Determine the (x, y) coordinate at the center of the cell enclosing the given text.  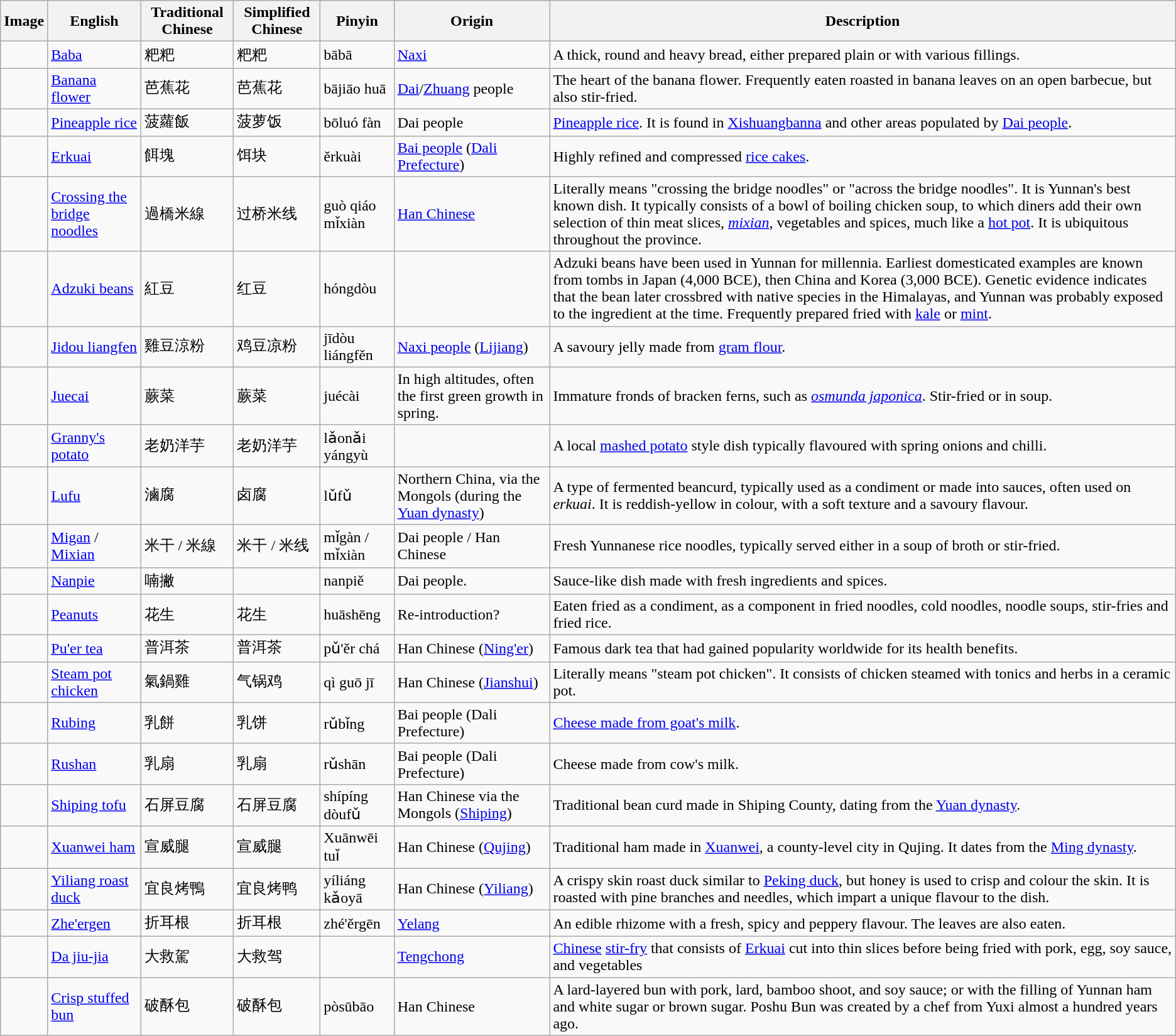
Han Chinese (Yiliang) (472, 890)
Tengchong (472, 957)
過橋米線 (187, 214)
Naxi (472, 55)
Famous dark tea that had gained popularity worldwide for its health benefits. (863, 648)
Xuanwei ham (94, 847)
A thick, round and heavy bread, either prepared plain or with various fillings. (863, 55)
Highly refined and compressed rice cakes. (863, 156)
Dai people / Han Chinese (472, 546)
Han Chinese (Ning'er) (472, 648)
hóngdòu (357, 289)
A savoury jelly made from gram flour. (863, 347)
Fresh Yunnanese rice noodles, typically served either in a soup of broth or stir-fried. (863, 546)
Cheese made from goat's milk. (863, 722)
Erkuai (94, 156)
lǔfǔ (357, 496)
English (94, 21)
雞豆涼粉 (187, 347)
Naxi people (Lijiang) (472, 347)
Da jiu-jia (94, 957)
mǐgàn / mǐxiàn (357, 546)
Jidou liangfen (94, 347)
An edible rhizome with a fresh, spicy and peppery flavour. The leaves are also eaten. (863, 924)
Rushan (94, 764)
Baba (94, 55)
红豆 (277, 289)
喃撇 (187, 581)
紅豆 (187, 289)
氣鍋雞 (187, 682)
huāshēng (357, 614)
餌塊 (187, 156)
lǎonǎi yángyù (357, 446)
Yiliang roast duck (94, 890)
Nanpie (94, 581)
Rubing (94, 722)
yíliáng kǎoyā (357, 890)
Pineapple rice (94, 122)
Sauce-like dish made with fresh ingredients and spices. (863, 581)
Traditional ham made in Xuanwei, a county-level city in Qujing. It dates from the Ming dynasty. (863, 847)
米干 / 米线 (277, 546)
bōluó fàn (357, 122)
Immature fronds of bracken ferns, such as osmunda japonica. Stir-fried or in soup. (863, 396)
Northern China, via the Mongols (during the Yuan dynasty) (472, 496)
Banana flower (94, 88)
jīdòu liángfěn (357, 347)
Dai/Zhuang people (472, 88)
shípíng dòufǔ (357, 805)
Han Chinese (Qujing) (472, 847)
Crossing the bridge noodles (94, 214)
Simplified Chinese (277, 21)
Dai people (472, 122)
rǔbǐng (357, 722)
rǔshān (357, 764)
Pineapple rice. It is found in Xishuangbanna and other areas populated by Dai people. (863, 122)
pǔ'ěr chá (357, 648)
Traditional Chinese (187, 21)
In high altitudes, often the first green growth in spring. (472, 396)
Crisp stuffed bun (94, 1006)
鸡豆凉粉 (277, 347)
A local mashed potato style dish typically flavoured with spring onions and chilli. (863, 446)
bābā (357, 55)
卤腐 (277, 496)
Shiping tofu (94, 805)
nanpiě (357, 581)
菠萝饭 (277, 122)
qì guō jī (357, 682)
Image (24, 21)
Cheese made from cow's milk. (863, 764)
Peanuts (94, 614)
Zhe'ergen (94, 924)
大救駕 (187, 957)
乳餅 (187, 722)
宜良烤鴨 (187, 890)
Traditional bean curd made in Shiping County, dating from the Yuan dynasty. (863, 805)
宜良烤鸭 (277, 890)
Han Chinese (Jianshui) (472, 682)
Literally means "steam pot chicken". It consists of chicken steamed with tonics and herbs in a ceramic pot. (863, 682)
气锅鸡 (277, 682)
Granny's potato (94, 446)
Pu'er tea (94, 648)
乳饼 (277, 722)
Steam pot chicken (94, 682)
Adzuki beans (94, 289)
滷腐 (187, 496)
Dai people. (472, 581)
ěrkuài (357, 156)
Lufu (94, 496)
Chinese stir-fry that consists of Erkuai cut into thin slices before being fried with pork, egg, soy sauce, and vegetables (863, 957)
Description (863, 21)
pòsūbāo (357, 1006)
过桥米线 (277, 214)
Pinyin (357, 21)
Migan / Mixian (94, 546)
The heart of the banana flower. Frequently eaten roasted in banana leaves on an open barbecue, but also stir-fried. (863, 88)
大救驾 (277, 957)
Re-introduction? (472, 614)
Yelang (472, 924)
Han Chinese via the Mongols (Shiping) (472, 805)
Origin (472, 21)
饵块 (277, 156)
Xuānwēi tuǐ (357, 847)
Eaten fried as a condiment, as a component in fried noodles, cold noodles, noodle soups, stir-fries and fried rice. (863, 614)
菠蘿飯 (187, 122)
guò qiáo mǐxiàn (357, 214)
zhé'ěrgēn (357, 924)
米干 / 米線 (187, 546)
bājiāo huā (357, 88)
juécài (357, 396)
Juecai (94, 396)
